From the cell containing the given text, extract its center point as [x, y] coordinate. 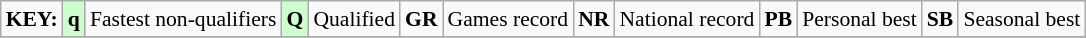
Seasonal best [1022, 19]
NR [594, 19]
PB [778, 19]
Personal best [860, 19]
KEY: [32, 19]
Qualified [354, 19]
SB [940, 19]
National record [686, 19]
q [74, 19]
Fastest non-qualifiers [184, 19]
Games record [508, 19]
Q [294, 19]
GR [422, 19]
